Pinpoint the cell where the given text exists, returning its [X, Y] midpoint coordinate. 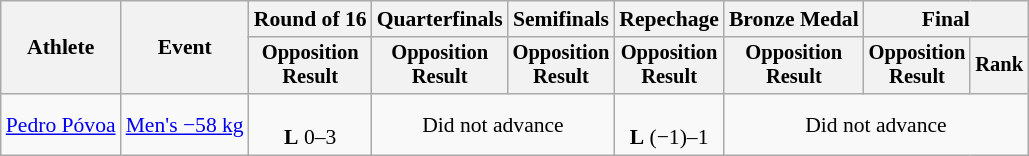
Athlete [61, 48]
Quarterfinals [440, 19]
Repechage [669, 19]
Men's −58 kg [185, 124]
L 0–3 [310, 124]
Bronze Medal [794, 19]
Round of 16 [310, 19]
Pedro Póvoa [61, 124]
Semifinals [562, 19]
Event [185, 48]
Rank [999, 66]
L (−1)–1 [669, 124]
Final [946, 19]
